Pinpoint the cell where the given text exists, returning its [X, Y] midpoint coordinate. 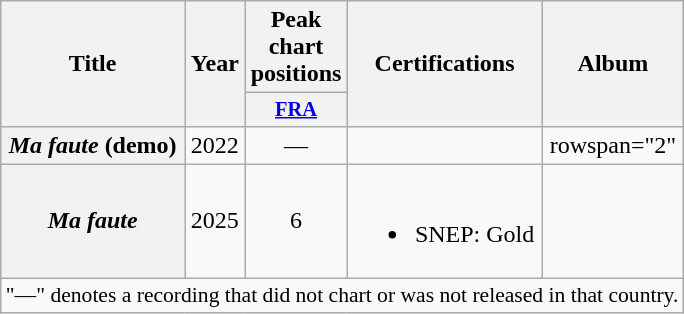
SNEP: Gold [444, 222]
Year [214, 64]
Album [612, 64]
6 [296, 222]
Certifications [444, 64]
— [296, 145]
2022 [214, 145]
Ma faute [93, 222]
FRA [296, 110]
rowspan="2" [612, 145]
Ma faute (demo) [93, 145]
"—" denotes a recording that did not chart or was not released in that country. [342, 296]
Title [93, 64]
Peak chart positions [296, 47]
2025 [214, 222]
